Output the [x, y] coordinate of the center of the cell containing the given text.  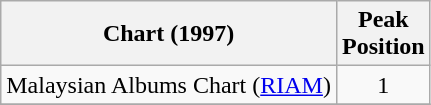
1 [383, 85]
Chart (1997) [169, 34]
PeakPosition [383, 34]
Malaysian Albums Chart (RIAM) [169, 85]
